For the text-containing cell, return its midpoint in (x, y) coordinate format. 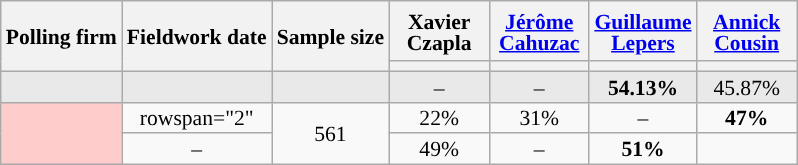
49% (439, 150)
rowspan="2" (197, 118)
Xavier Czapla (439, 31)
51% (642, 150)
31% (539, 118)
Annick Cousin (747, 31)
Polling firm (62, 36)
54.13% (642, 86)
Sample size (330, 36)
Fieldwork date (197, 36)
Jérôme Cahuzac (539, 31)
45.87% (747, 86)
561 (330, 133)
47% (747, 118)
22% (439, 118)
Guillaume Lepers (642, 31)
